Find where the given text appears and provide that cell's center as (X, Y) coordinate. 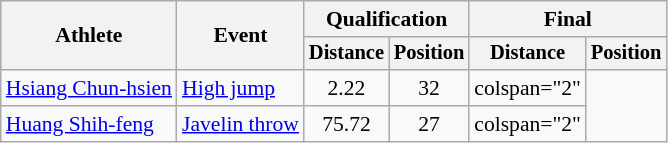
High jump (240, 88)
27 (429, 124)
Huang Shih-feng (89, 124)
Javelin throw (240, 124)
32 (429, 88)
Final (568, 19)
75.72 (346, 124)
Qualification (386, 19)
Athlete (89, 36)
Event (240, 36)
2.22 (346, 88)
Hsiang Chun-hsien (89, 88)
